From the cell containing the given text, extract its center point as [x, y] coordinate. 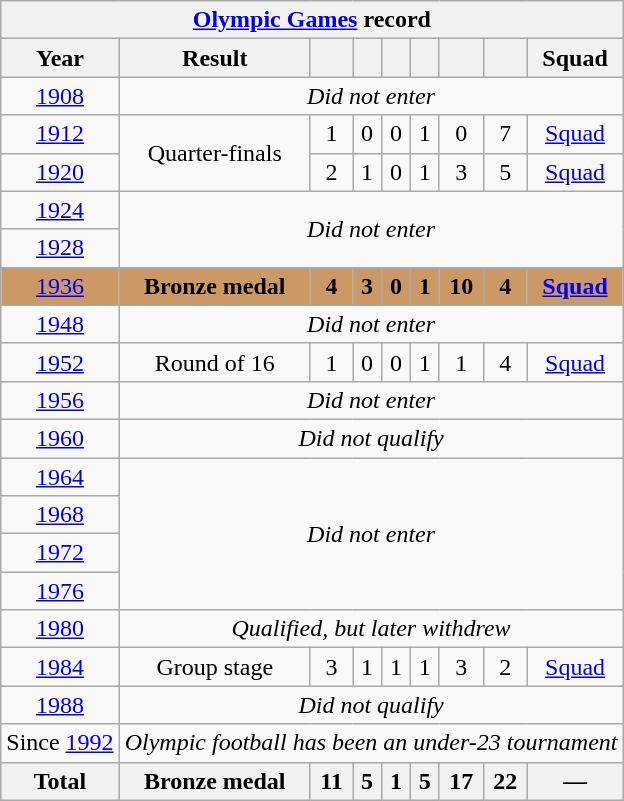
1908 [60, 96]
Total [60, 781]
1912 [60, 134]
7 [505, 134]
1972 [60, 553]
Group stage [214, 667]
10 [461, 286]
— [575, 781]
11 [331, 781]
1976 [60, 591]
1964 [60, 477]
Qualified, but later withdrew [371, 629]
Round of 16 [214, 362]
22 [505, 781]
1968 [60, 515]
17 [461, 781]
Olympic Games record [312, 20]
1984 [60, 667]
1980 [60, 629]
Since 1992 [60, 743]
Quarter-finals [214, 153]
1936 [60, 286]
Year [60, 58]
Result [214, 58]
1952 [60, 362]
1956 [60, 400]
1960 [60, 438]
1988 [60, 705]
1924 [60, 210]
Olympic football has been an under-23 tournament [371, 743]
1920 [60, 172]
1928 [60, 248]
1948 [60, 324]
